Determine the (X, Y) coordinate at the center of the cell enclosing the given text.  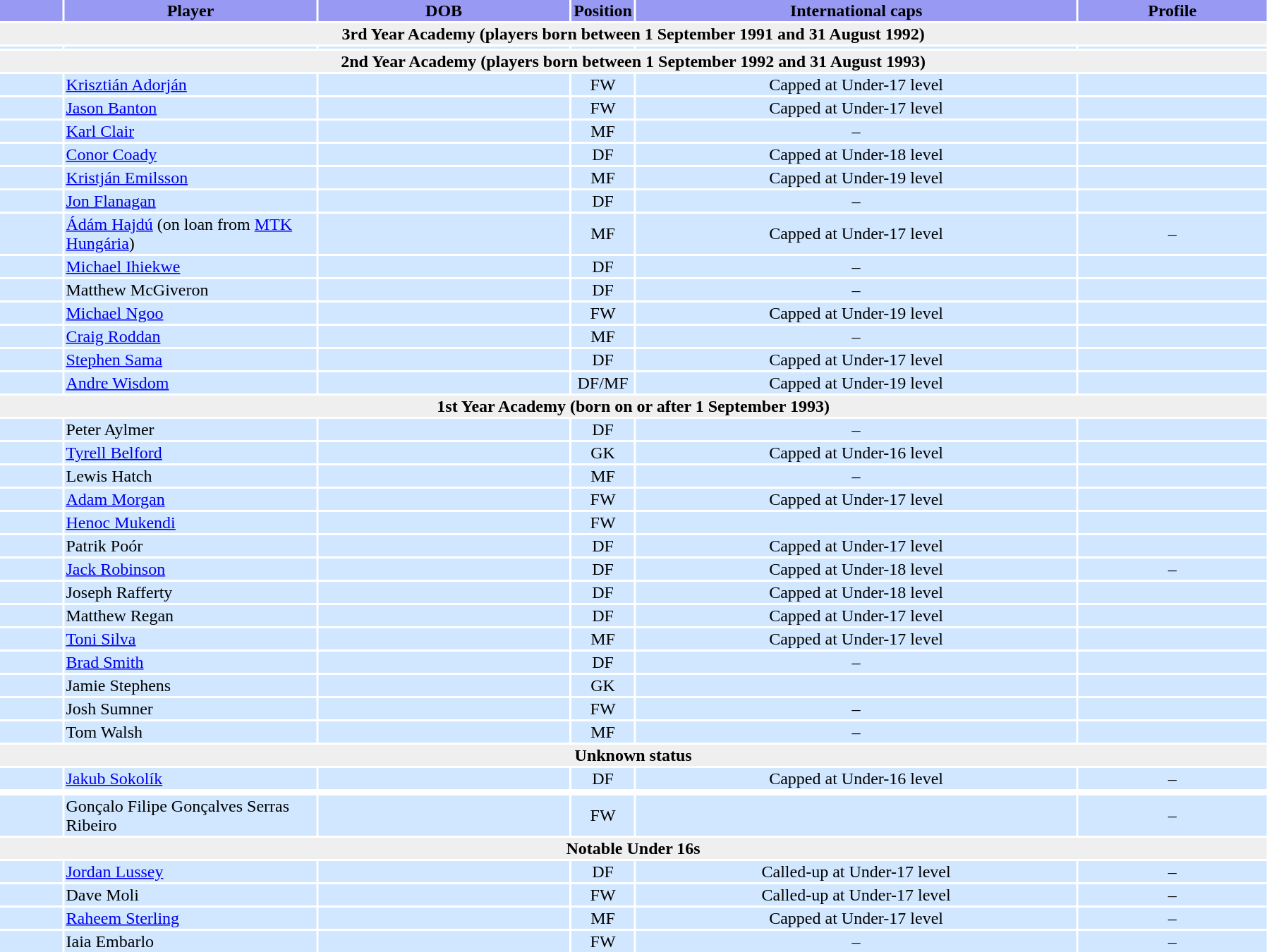
Raheem Sterling (190, 918)
Dave Moli (190, 895)
Patrik Poór (190, 546)
Kristján Emilsson (190, 178)
Tyrell Belford (190, 453)
DOB (444, 11)
Stephen Sama (190, 360)
Jason Banton (190, 108)
Joseph Rafferty (190, 592)
Jack Robinson (190, 569)
Karl Clair (190, 131)
International caps (856, 11)
Craig Roddan (190, 336)
DF/MF (602, 383)
Krisztián Adorján (190, 85)
1st Year Academy (born on or after 1 September 1993) (633, 406)
Conor Coady (190, 154)
Gonçalo Filipe Gonçalves Serras Ribeiro (190, 815)
3rd Year Academy (players born between 1 September 1991 and 31 August 1992) (633, 34)
Jon Flanagan (190, 201)
Matthew Regan (190, 616)
Henoc Mukendi (190, 523)
Brad Smith (190, 662)
Jakub Sokolík (190, 779)
Position (602, 11)
Andre Wisdom (190, 383)
Notable Under 16s (633, 848)
Unknown status (633, 755)
Toni Silva (190, 639)
Michael Ihiekwe (190, 267)
Ádám Hajdú (on loan from MTK Hungária) (190, 234)
Player (190, 11)
Jordan Lussey (190, 872)
Profile (1172, 11)
Jamie Stephens (190, 685)
Josh Sumner (190, 709)
Peter Aylmer (190, 429)
Michael Ngoo (190, 313)
Adam Morgan (190, 499)
2nd Year Academy (players born between 1 September 1992 and 31 August 1993) (633, 61)
Iaia Embarlo (190, 941)
Matthew McGiveron (190, 290)
Tom Walsh (190, 732)
Lewis Hatch (190, 476)
